From the cell containing the given text, extract its center point as [x, y] coordinate. 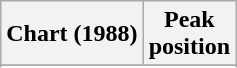
Chart (1988) [72, 34]
Peakposition [189, 34]
